Extract the (x, y) coordinate from the center of the cell holding the provided text.  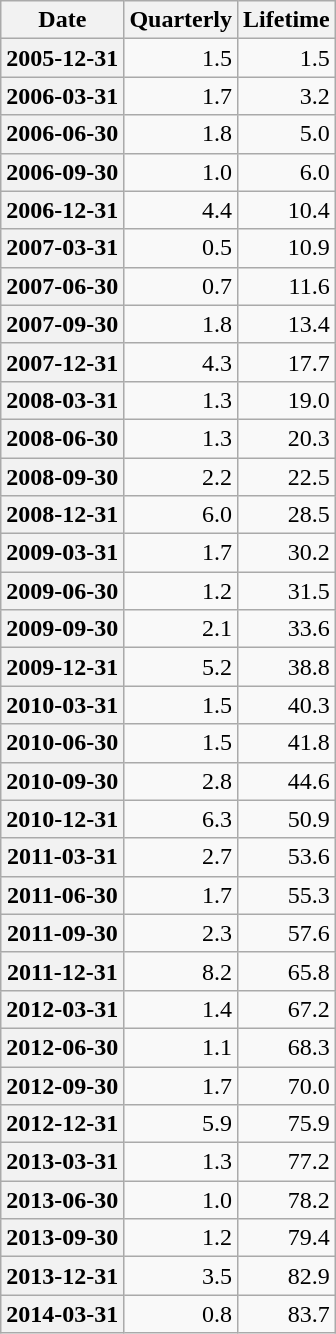
13.4 (287, 324)
1.1 (181, 1047)
2007-03-31 (62, 248)
57.6 (287, 933)
6.3 (181, 819)
2009-06-30 (62, 591)
3.5 (181, 1276)
2013-12-31 (62, 1276)
2012-03-31 (62, 1009)
41.8 (287, 743)
78.2 (287, 1200)
40.3 (287, 705)
2.7 (181, 857)
5.0 (287, 134)
11.6 (287, 286)
2008-12-31 (62, 515)
2011-06-30 (62, 895)
2009-09-30 (62, 629)
50.9 (287, 819)
75.9 (287, 1124)
2007-12-31 (62, 362)
3.2 (287, 96)
70.0 (287, 1085)
4.3 (181, 362)
2012-06-30 (62, 1047)
2008-06-30 (62, 438)
0.7 (181, 286)
2006-09-30 (62, 172)
2006-06-30 (62, 134)
79.4 (287, 1238)
Date (62, 20)
77.2 (287, 1162)
2011-03-31 (62, 857)
33.6 (287, 629)
2.3 (181, 933)
2008-09-30 (62, 477)
2013-06-30 (62, 1200)
0.5 (181, 248)
53.6 (287, 857)
2.8 (181, 781)
2007-09-30 (62, 324)
22.5 (287, 477)
Lifetime (287, 20)
4.4 (181, 210)
2005-12-31 (62, 58)
30.2 (287, 553)
28.5 (287, 515)
17.7 (287, 362)
2.1 (181, 629)
2010-03-31 (62, 705)
2012-12-31 (62, 1124)
2007-06-30 (62, 286)
2012-09-30 (62, 1085)
44.6 (287, 781)
2013-03-31 (62, 1162)
2006-03-31 (62, 96)
20.3 (287, 438)
5.9 (181, 1124)
Quarterly (181, 20)
2011-12-31 (62, 971)
83.7 (287, 1314)
65.8 (287, 971)
2008-03-31 (62, 400)
2009-12-31 (62, 667)
2010-06-30 (62, 743)
0.8 (181, 1314)
2011-09-30 (62, 933)
5.2 (181, 667)
2013-09-30 (62, 1238)
10.4 (287, 210)
19.0 (287, 400)
2006-12-31 (62, 210)
67.2 (287, 1009)
2009-03-31 (62, 553)
82.9 (287, 1276)
38.8 (287, 667)
1.4 (181, 1009)
10.9 (287, 248)
55.3 (287, 895)
8.2 (181, 971)
2.2 (181, 477)
2014-03-31 (62, 1314)
2010-09-30 (62, 781)
31.5 (287, 591)
68.3 (287, 1047)
2010-12-31 (62, 819)
